Scan for the cell matching the given text and deliver its (X, Y) coordinate at center. 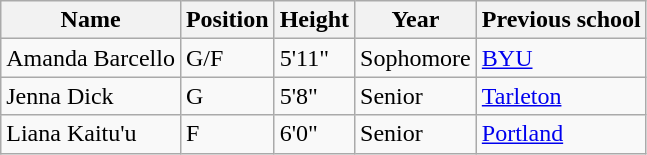
5'8" (314, 96)
6'0" (314, 134)
Position (227, 20)
Height (314, 20)
Name (91, 20)
5'11" (314, 58)
Tarleton (561, 96)
G (227, 96)
BYU (561, 58)
F (227, 134)
Jenna Dick (91, 96)
Portland (561, 134)
G/F (227, 58)
Sophomore (416, 58)
Amanda Barcello (91, 58)
Previous school (561, 20)
Year (416, 20)
Liana Kaitu'u (91, 134)
